Detect which cell encompasses the target text, then output its [x, y] center coordinate. 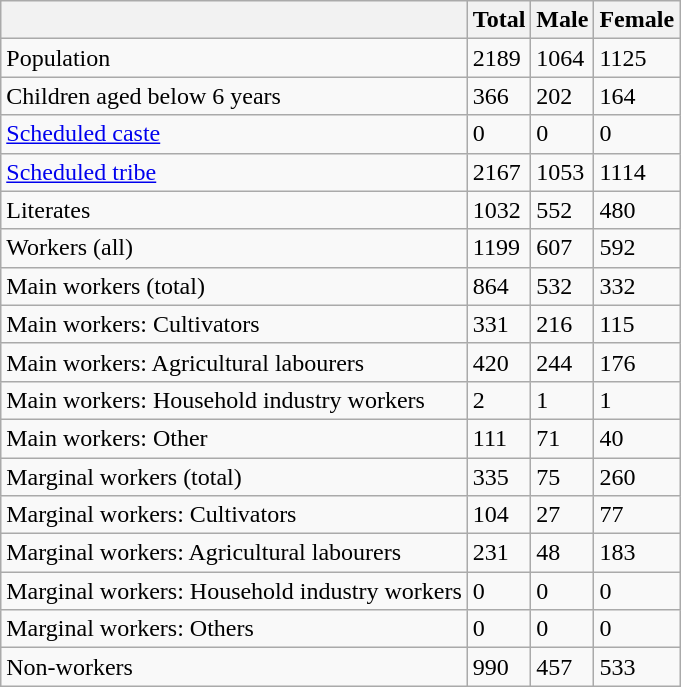
2189 [499, 58]
990 [499, 667]
Scheduled caste [234, 134]
216 [562, 324]
244 [562, 362]
2167 [499, 172]
1114 [637, 172]
Marginal workers: Household industry workers [234, 591]
1032 [499, 210]
Literates [234, 210]
40 [637, 438]
27 [562, 515]
Main workers: Other [234, 438]
183 [637, 553]
532 [562, 286]
231 [499, 553]
176 [637, 362]
Workers (all) [234, 248]
607 [562, 248]
77 [637, 515]
592 [637, 248]
366 [499, 96]
75 [562, 477]
Main workers: Household industry workers [234, 400]
457 [562, 667]
111 [499, 438]
Population [234, 58]
Marginal workers: Agricultural labourers [234, 553]
Main workers: Cultivators [234, 324]
Marginal workers: Others [234, 629]
104 [499, 515]
864 [499, 286]
533 [637, 667]
332 [637, 286]
Main workers: Agricultural labourers [234, 362]
48 [562, 553]
Non-workers [234, 667]
331 [499, 324]
1125 [637, 58]
260 [637, 477]
115 [637, 324]
1199 [499, 248]
Female [637, 20]
164 [637, 96]
2 [499, 400]
Marginal workers (total) [234, 477]
Scheduled tribe [234, 172]
202 [562, 96]
Main workers (total) [234, 286]
Male [562, 20]
71 [562, 438]
Children aged below 6 years [234, 96]
1064 [562, 58]
1053 [562, 172]
335 [499, 477]
Marginal workers: Cultivators [234, 515]
Total [499, 20]
552 [562, 210]
480 [637, 210]
420 [499, 362]
